Capture the cell that displays the provided text and extract its (x, y) central coordinate. 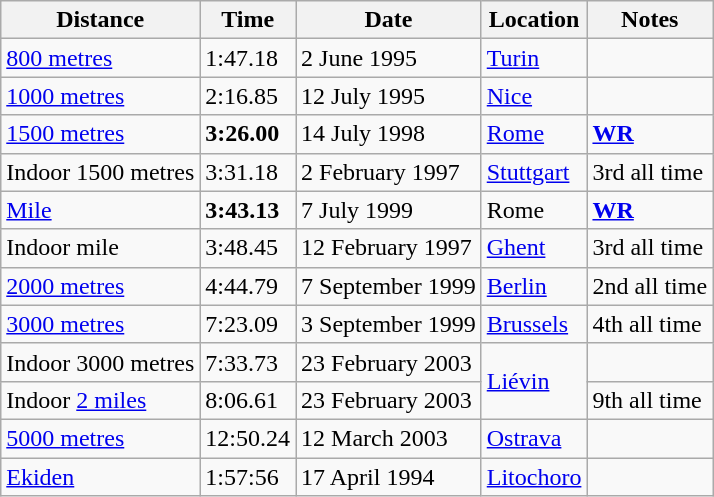
4th all time (650, 324)
Ekiden (100, 477)
Liévin (534, 381)
3:31.18 (248, 172)
Mile (100, 210)
Nice (534, 96)
3000 metres (100, 324)
Stuttgart (534, 172)
12 July 1995 (389, 96)
3 September 1999 (389, 324)
12 February 1997 (389, 248)
17 April 1994 (389, 477)
1:57:56 (248, 477)
Ghent (534, 248)
Location (534, 20)
Notes (650, 20)
12 March 2003 (389, 438)
800 metres (100, 58)
2 June 1995 (389, 58)
7 July 1999 (389, 210)
Berlin (534, 286)
Indoor 1500 metres (100, 172)
7:33.73 (248, 362)
Time (248, 20)
Turin (534, 58)
5000 metres (100, 438)
7 September 1999 (389, 286)
1:47.18 (248, 58)
Brussels (534, 324)
2000 metres (100, 286)
1000 metres (100, 96)
1500 metres (100, 134)
2 February 1997 (389, 172)
8:06.61 (248, 400)
2:16.85 (248, 96)
3:26.00 (248, 134)
7:23.09 (248, 324)
Ostrava (534, 438)
4:44.79 (248, 286)
3:48.45 (248, 248)
9th all time (650, 400)
Distance (100, 20)
3:43.13 (248, 210)
14 July 1998 (389, 134)
12:50.24 (248, 438)
Indoor mile (100, 248)
Indoor 3000 metres (100, 362)
2nd all time (650, 286)
Litochoro (534, 477)
Date (389, 20)
Indoor 2 miles (100, 400)
